Detect which cell encompasses the target text, then output its [x, y] center coordinate. 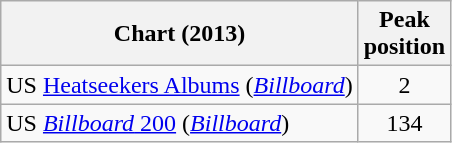
US Billboard 200 (Billboard) [180, 123]
Chart (2013) [180, 34]
US Heatseekers Albums (Billboard) [180, 85]
Peakposition [404, 34]
2 [404, 85]
134 [404, 123]
